Identify which cell holds the provided text, then report its [x, y] central coordinate. 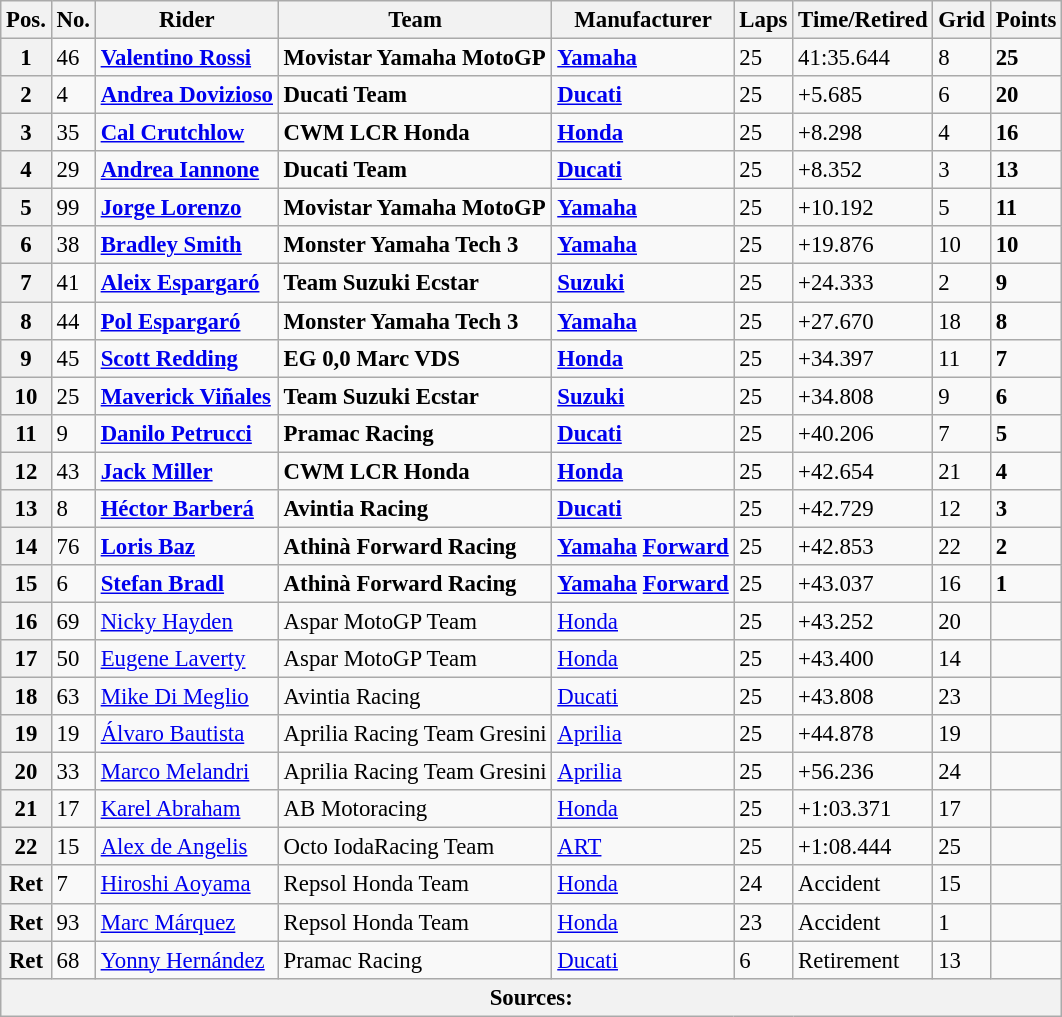
Grid [962, 20]
Marco Melandri [186, 772]
+43.252 [863, 621]
+42.654 [863, 471]
Scott Redding [186, 358]
99 [73, 208]
Loris Baz [186, 546]
Danilo Petrucci [186, 433]
Octo IodaRacing Team [415, 847]
+5.685 [863, 95]
38 [73, 245]
41 [73, 283]
44 [73, 321]
68 [73, 960]
+40.206 [863, 433]
+43.037 [863, 584]
+56.236 [863, 772]
Pos. [26, 20]
76 [73, 546]
Time/Retired [863, 20]
46 [73, 58]
Laps [764, 20]
+1:03.371 [863, 809]
Maverick Viñales [186, 396]
45 [73, 358]
+34.397 [863, 358]
+8.352 [863, 170]
+19.876 [863, 245]
33 [73, 772]
69 [73, 621]
93 [73, 922]
Mike Di Meglio [186, 697]
Cal Crutchlow [186, 133]
Stefan Bradl [186, 584]
Nicky Hayden [186, 621]
50 [73, 659]
+24.333 [863, 283]
Bradley Smith [186, 245]
+27.670 [863, 321]
+1:08.444 [863, 847]
Héctor Barberá [186, 509]
Andrea Dovizioso [186, 95]
AB Motoracing [415, 809]
No. [73, 20]
Aleix Espargaró [186, 283]
Team [415, 20]
63 [73, 697]
+44.878 [863, 734]
ART [643, 847]
29 [73, 170]
Jorge Lorenzo [186, 208]
Retirement [863, 960]
+8.298 [863, 133]
Eugene Laverty [186, 659]
Álvaro Bautista [186, 734]
Yonny Hernández [186, 960]
Rider [186, 20]
Jack Miller [186, 471]
35 [73, 133]
Valentino Rossi [186, 58]
+42.853 [863, 546]
+10.192 [863, 208]
Karel Abraham [186, 809]
Alex de Angelis [186, 847]
+43.808 [863, 697]
Manufacturer [643, 20]
Sources: [532, 997]
+43.400 [863, 659]
41:35.644 [863, 58]
Marc Márquez [186, 922]
Hiroshi Aoyama [186, 885]
43 [73, 471]
Andrea Iannone [186, 170]
Pol Espargaró [186, 321]
+42.729 [863, 509]
Points [1026, 20]
EG 0,0 Marc VDS [415, 358]
+34.808 [863, 396]
